From the cell containing the given text, extract its center point as (x, y) coordinate. 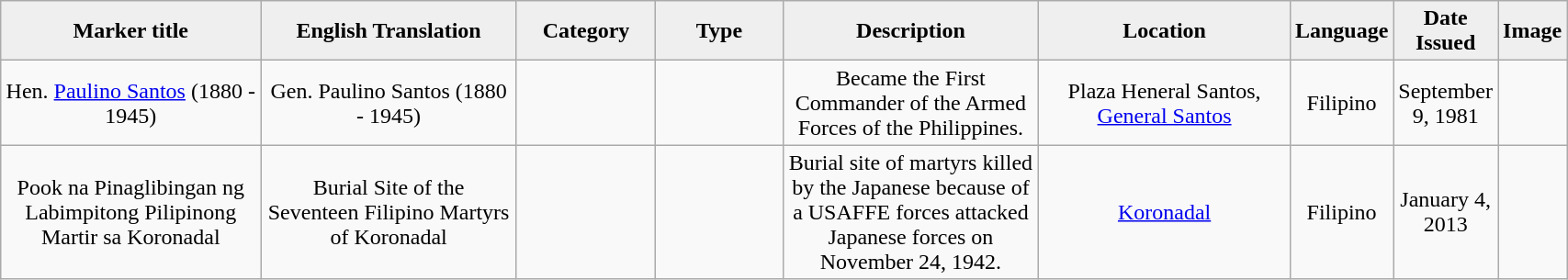
Location (1165, 31)
Image (1532, 31)
Date Issued (1446, 31)
Pook na Pinaglibingan ng Labimpitong Pilipinong Martir sa Koronadal (130, 212)
Became the First Commander of the Armed Forces of the Philippines. (911, 103)
Burial site of martyrs killed by the Japanese because of a USAFFE forces attacked Japanese forces on November 24, 1942. (911, 212)
Koronadal (1165, 212)
Marker title (130, 31)
January 4, 2013 (1446, 212)
Hen. Paulino Santos (1880 - 1945) (130, 103)
Description (911, 31)
Type (719, 31)
English Translation (389, 31)
Plaza Heneral Santos, General Santos (1165, 103)
Gen. Paulino Santos (1880 - 1945) (389, 103)
Category (586, 31)
Burial Site of the Seventeen Filipino Martyrs of Koronadal (389, 212)
Language (1341, 31)
September 9, 1981 (1446, 103)
